Detect which cell encompasses the target text, then output its [x, y] center coordinate. 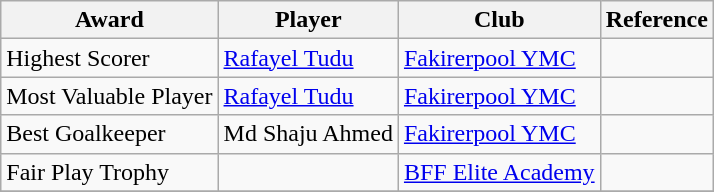
Club [499, 20]
Fair Play Trophy [110, 172]
Best Goalkeeper [110, 134]
BFF Elite Academy [499, 172]
Md Shaju Ahmed [308, 134]
Player [308, 20]
Highest Scorer [110, 58]
Award [110, 20]
Reference [656, 20]
Most Valuable Player [110, 96]
